Provide the [X, Y] coordinate of the cell's center where the given text is located.  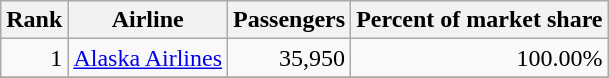
Alaska Airlines [148, 58]
1 [34, 58]
Airline [148, 20]
100.00% [480, 58]
35,950 [290, 58]
Passengers [290, 20]
Rank [34, 20]
Percent of market share [480, 20]
